Pinpoint the cell where the given text exists, returning its (X, Y) midpoint coordinate. 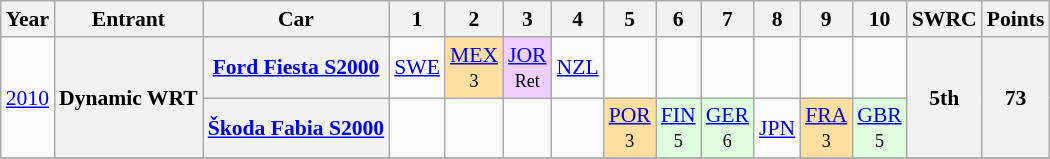
MEX3 (474, 68)
5th (944, 98)
7 (728, 19)
Škoda Fabia S2000 (296, 128)
2 (474, 19)
2010 (28, 98)
Entrant (128, 19)
SWE (417, 68)
FRA3 (826, 128)
Dynamic WRT (128, 98)
4 (578, 19)
8 (777, 19)
JPN (777, 128)
3 (528, 19)
GBR5 (880, 128)
NZL (578, 68)
Points (1016, 19)
GER6 (728, 128)
Ford Fiesta S2000 (296, 68)
POR3 (630, 128)
5 (630, 19)
73 (1016, 98)
1 (417, 19)
Car (296, 19)
6 (678, 19)
10 (880, 19)
Year (28, 19)
9 (826, 19)
JORRet (528, 68)
FIN5 (678, 128)
SWRC (944, 19)
